For the text-containing cell, return its midpoint in [X, Y] coordinate format. 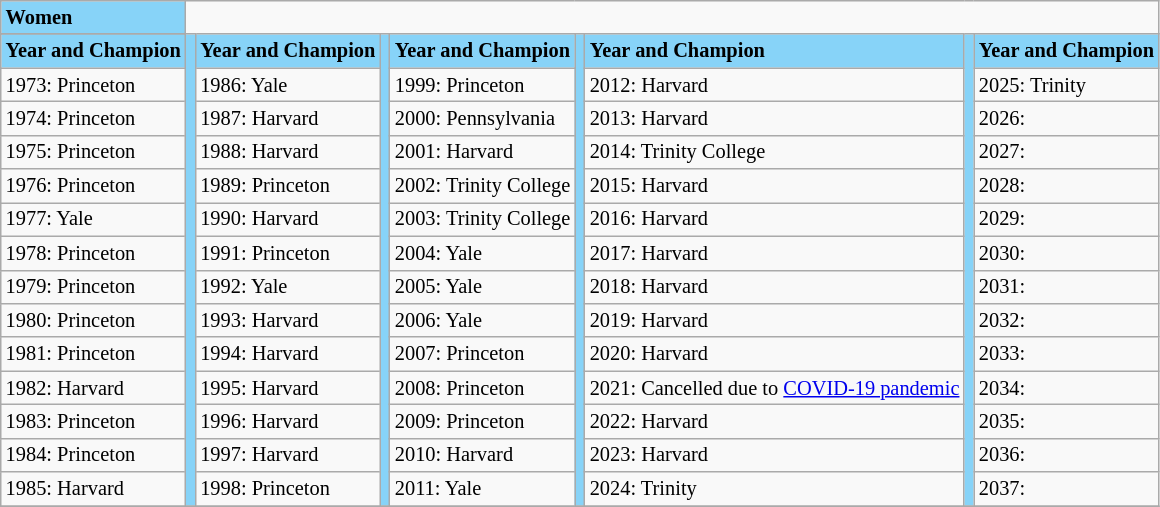
2026: [1066, 118]
1991: Princeton [288, 253]
1996: Harvard [288, 421]
2033: [1066, 354]
2001: Harvard [482, 152]
2013: Harvard [774, 118]
2002: Trinity College [482, 186]
2025: Trinity [1066, 85]
2022: Harvard [774, 421]
1982: Harvard [94, 388]
2003: Trinity College [482, 219]
2011: Yale [482, 489]
2007: Princeton [482, 354]
2019: Harvard [774, 320]
2018: Harvard [774, 287]
2034: [1066, 388]
1978: Princeton [94, 253]
1999: Princeton [482, 85]
2036: [1066, 455]
1998: Princeton [288, 489]
1976: Princeton [94, 186]
1992: Yale [288, 287]
1989: Princeton [288, 186]
1975: Princeton [94, 152]
2037: [1066, 489]
1997: Harvard [288, 455]
2029: [1066, 219]
1994: Harvard [288, 354]
1984: Princeton [94, 455]
2008: Princeton [482, 388]
Women [94, 17]
2006: Yale [482, 320]
1987: Harvard [288, 118]
1980: Princeton [94, 320]
2010: Harvard [482, 455]
1981: Princeton [94, 354]
1985: Harvard [94, 489]
1973: Princeton [94, 85]
2005: Yale [482, 287]
2016: Harvard [774, 219]
2027: [1066, 152]
2035: [1066, 421]
2012: Harvard [774, 85]
1986: Yale [288, 85]
1979: Princeton [94, 287]
2009: Princeton [482, 421]
2030: [1066, 253]
2020: Harvard [774, 354]
1993: Harvard [288, 320]
1990: Harvard [288, 219]
2024: Trinity [774, 489]
2031: [1066, 287]
2014: Trinity College [774, 152]
1983: Princeton [94, 421]
2023: Harvard [774, 455]
2032: [1066, 320]
2017: Harvard [774, 253]
1977: Yale [94, 219]
2004: Yale [482, 253]
2028: [1066, 186]
1995: Harvard [288, 388]
2021: Cancelled due to COVID-19 pandemic [774, 388]
1988: Harvard [288, 152]
1974: Princeton [94, 118]
2015: Harvard [774, 186]
2000: Pennsylvania [482, 118]
